From the cell containing the given text, extract its center point as (X, Y) coordinate. 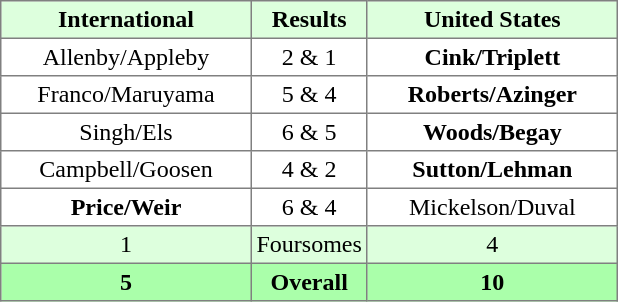
Foursomes (309, 245)
Overall (309, 282)
Sutton/Lehman (492, 170)
4 & 2 (309, 170)
4 (492, 245)
Roberts/Azinger (492, 95)
Woods/Begay (492, 132)
Franco/Maruyama (126, 95)
Allenby/Appleby (126, 57)
Campbell/Goosen (126, 170)
United States (492, 20)
International (126, 20)
Price/Weir (126, 207)
2 & 1 (309, 57)
Cink/Triplett (492, 57)
5 (126, 282)
6 & 5 (309, 132)
5 & 4 (309, 95)
6 & 4 (309, 207)
10 (492, 282)
Results (309, 20)
Singh/Els (126, 132)
Mickelson/Duval (492, 207)
1 (126, 245)
